Locate the cell with the specified text and output its (x, y) center coordinate. 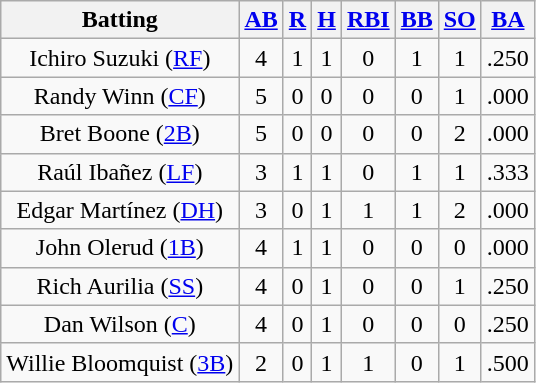
BB (416, 20)
BA (508, 20)
Bret Boone (2B) (120, 134)
RBI (368, 20)
Edgar Martínez (DH) (120, 210)
Dan Wilson (C) (120, 324)
Raúl Ibañez (LF) (120, 172)
Willie Bloomquist (3B) (120, 362)
.333 (508, 172)
.500 (508, 362)
AB (261, 20)
H (327, 20)
Randy Winn (CF) (120, 96)
Ichiro Suzuki (RF) (120, 58)
John Olerud (1B) (120, 248)
SO (460, 20)
R (297, 20)
Rich Aurilia (SS) (120, 286)
Batting (120, 20)
